Detect which cell encompasses the target text, then output its (x, y) center coordinate. 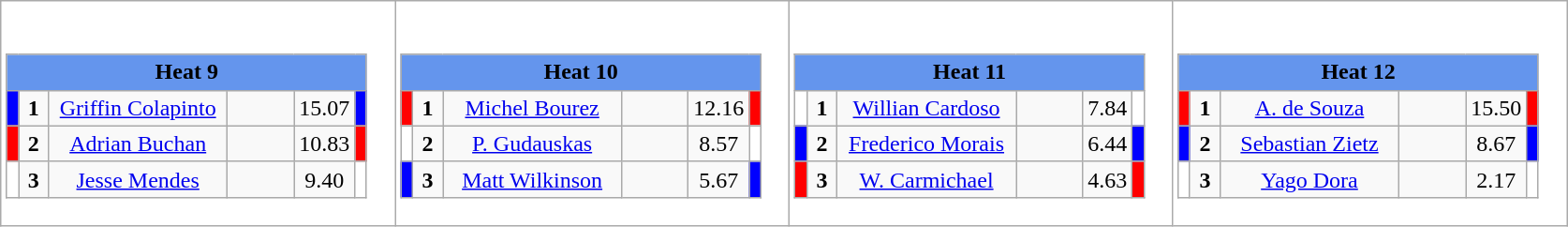
A. de Souza (1309, 108)
Heat 11 (969, 72)
Matt Wilkinson (532, 179)
W. Carmichael (927, 179)
Heat 9 1 Griffin Colapinto 15.07 2 Adrian Buchan 10.83 3 Jesse Mendes 9.40 (199, 113)
9.40 (324, 179)
8.57 (719, 144)
Yago Dora (1309, 179)
Heat 9 (186, 72)
Adrian Buchan (139, 144)
Michel Bourez (532, 108)
5.67 (719, 179)
7.84 (1107, 108)
Heat 12 (1358, 72)
10.83 (324, 144)
Jesse Mendes (139, 179)
Heat 10 1 Michel Bourez 12.16 2 P. Gudauskas 8.57 3 Matt Wilkinson 5.67 (592, 113)
8.67 (1497, 144)
P. Gudauskas (532, 144)
2.17 (1497, 179)
Heat 12 1 A. de Souza 15.50 2 Sebastian Zietz 8.67 3 Yago Dora 2.17 (1369, 113)
Sebastian Zietz (1309, 144)
Willian Cardoso (927, 108)
15.07 (324, 108)
4.63 (1107, 179)
Heat 11 1 Willian Cardoso 7.84 2 Frederico Morais 6.44 3 W. Carmichael 4.63 (982, 113)
Heat 10 (581, 72)
Frederico Morais (927, 144)
Griffin Colapinto (139, 108)
15.50 (1497, 108)
6.44 (1107, 144)
12.16 (719, 108)
